Capture the cell that displays the provided text and extract its (X, Y) central coordinate. 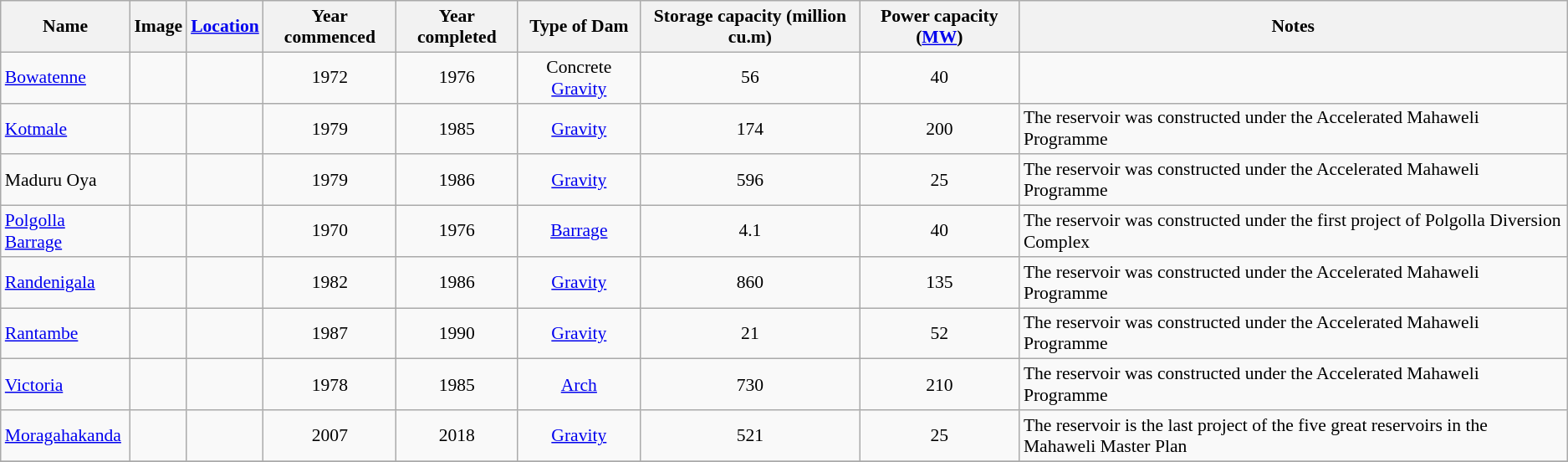
Name (65, 27)
56 (750, 77)
Concrete Gravity (579, 77)
Power capacity (MW) (940, 27)
Moragahakanda (65, 435)
Notes (1293, 27)
2007 (329, 435)
Barrage (579, 231)
Storage capacity (million cu.m) (750, 27)
521 (750, 435)
1970 (329, 231)
1990 (457, 333)
Randenigala (65, 283)
1978 (329, 385)
1972 (329, 77)
The reservoir was constructed under the first project of Polgolla Diversion Complex (1293, 231)
174 (750, 129)
200 (940, 129)
Polgolla Barrage (65, 231)
860 (750, 283)
Kotmale (65, 129)
Location (225, 27)
Year completed (457, 27)
2018 (457, 435)
Type of Dam (579, 27)
Victoria (65, 385)
730 (750, 385)
21 (750, 333)
The reservoir is the last project of the five great reservoirs in the Mahaweli Master Plan (1293, 435)
52 (940, 333)
Bowatenne (65, 77)
Maduru Oya (65, 181)
Arch (579, 385)
1987 (329, 333)
135 (940, 283)
596 (750, 181)
1982 (329, 283)
210 (940, 385)
Rantambe (65, 333)
Image (158, 27)
Year commenced (329, 27)
4.1 (750, 231)
